Detect which cell encompasses the target text, then output its [X, Y] center coordinate. 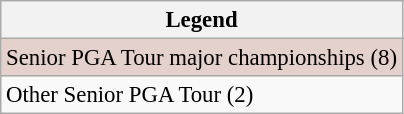
Legend [202, 20]
Senior PGA Tour major championships (8) [202, 58]
Other Senior PGA Tour (2) [202, 95]
